From the cell containing the given text, extract its center point as [x, y] coordinate. 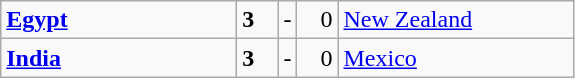
New Zealand [456, 20]
Egypt [119, 20]
India [119, 58]
Mexico [456, 58]
